Extract the (x, y) coordinate from the center of the cell holding the provided text.  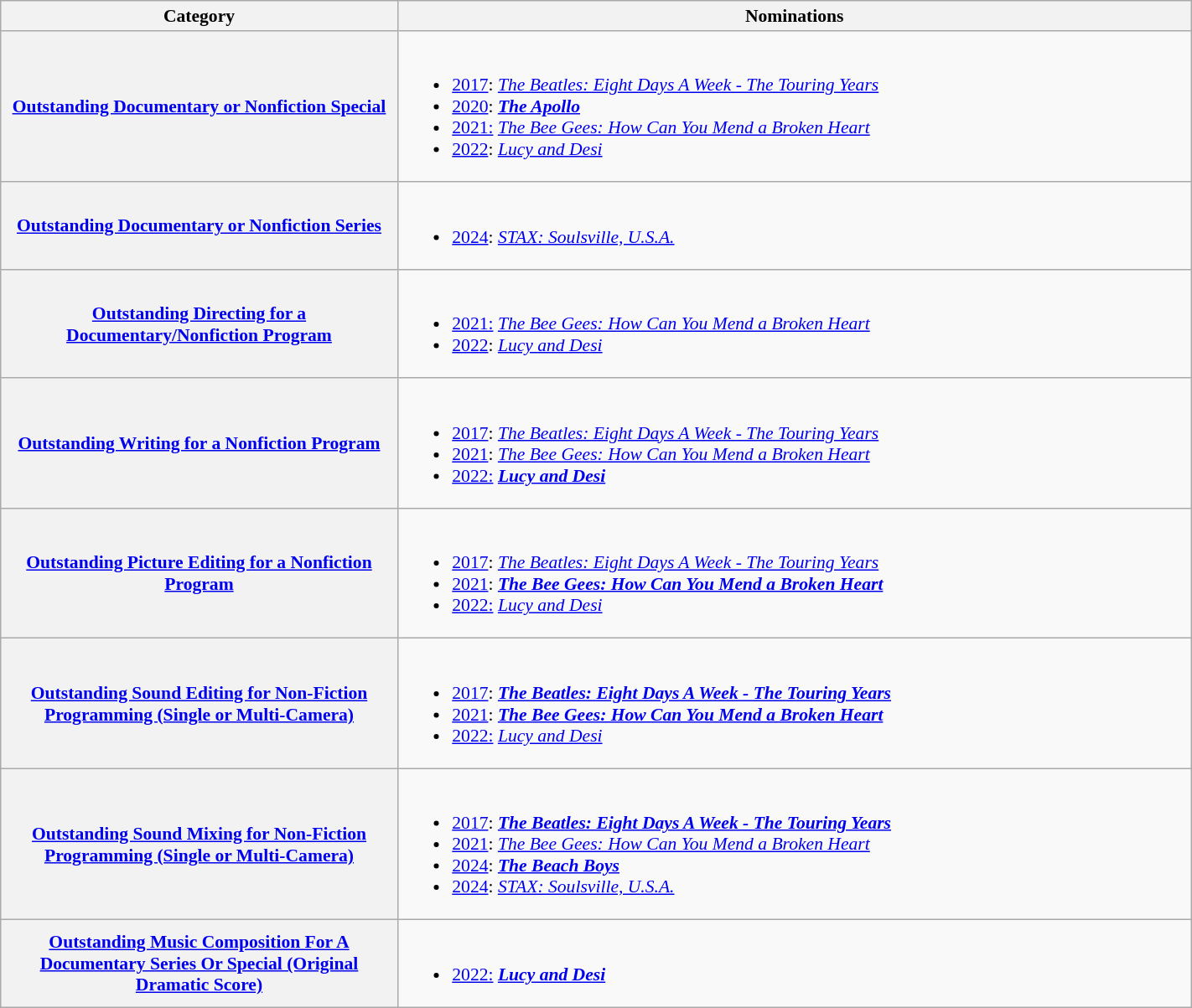
2024: STAX: Soulsville, U.S.A. (795, 226)
2021: The Bee Gees: How Can You Mend a Broken Heart2022: Lucy and Desi (795, 324)
Outstanding Picture Editing for a Nonfiction Program (200, 573)
2022: Lucy and Desi (795, 964)
Category (200, 16)
Nominations (795, 16)
Outstanding Music Composition For A Documentary Series Or Special (Original Dramatic Score) (200, 964)
Outstanding Directing for a Documentary/Nonfiction Program (200, 324)
2017: The Beatles: Eight Days A Week - The Touring Years2020: The Apollo2021: The Bee Gees: How Can You Mend a Broken Heart2022: Lucy and Desi (795, 107)
Outstanding Writing for a Nonfiction Program (200, 444)
Outstanding Sound Mixing for Non-Fiction Programming (Single or Multi-Camera) (200, 845)
Outstanding Documentary or Nonfiction Series (200, 226)
Outstanding Documentary or Nonfiction Special (200, 107)
Outstanding Sound Editing for Non-Fiction Programming (Single or Multi-Camera) (200, 704)
